Locate the cell with the specified text and output its [X, Y] center coordinate. 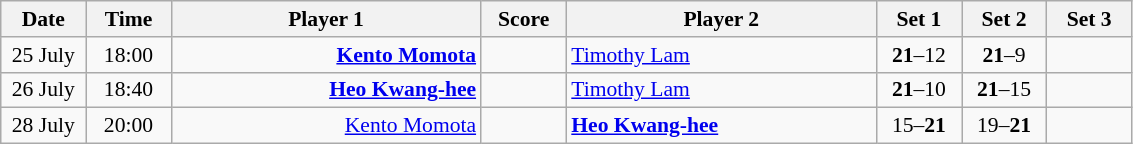
18:00 [128, 55]
21–15 [1004, 90]
20:00 [128, 126]
Set 2 [1004, 19]
28 July [44, 126]
Date [44, 19]
Time [128, 19]
25 July [44, 55]
Set 1 [918, 19]
19–21 [1004, 126]
18:40 [128, 90]
Player 2 [721, 19]
21–12 [918, 55]
Player 1 [326, 19]
26 July [44, 90]
15–21 [918, 126]
Score [524, 19]
21–9 [1004, 55]
21–10 [918, 90]
Set 3 [1090, 19]
